Locate the cell with the specified text and output its (x, y) center coordinate. 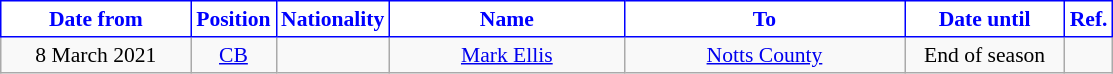
Position (234, 19)
Notts County (764, 55)
To (764, 19)
Date from (96, 19)
8 March 2021 (96, 55)
Mark Ellis (506, 55)
Nationality (332, 19)
Date until (985, 19)
CB (234, 55)
Ref. (1089, 19)
Name (506, 19)
End of season (985, 55)
